Return (X, Y) of the center of cell containing provided text 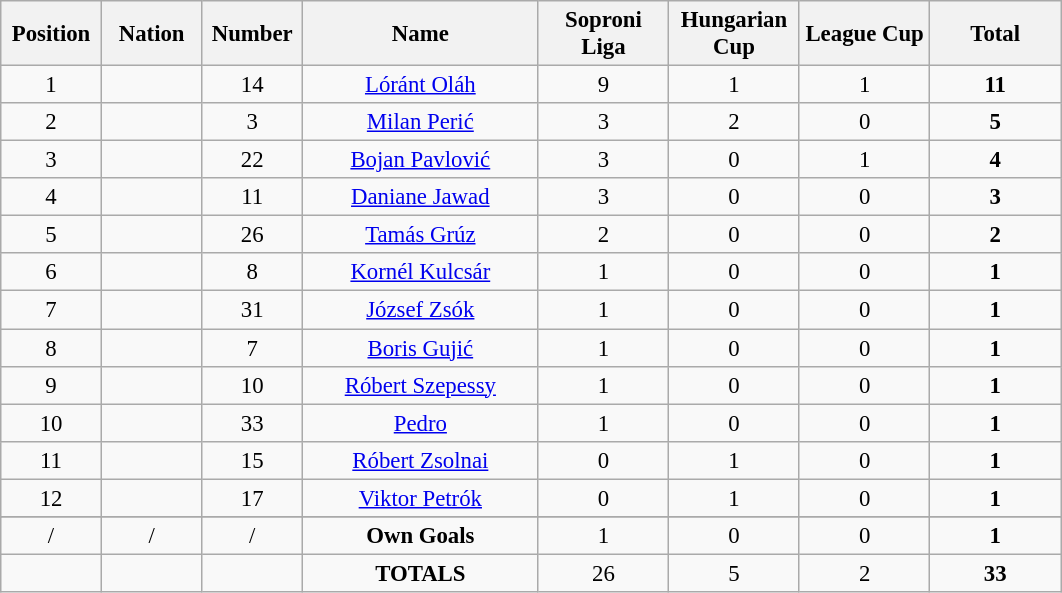
Bojan Pavlović (421, 160)
Hungarian Cup (734, 34)
Kornél Kulcsár (421, 273)
Number (252, 34)
6 (52, 273)
Soproni Liga (604, 34)
31 (252, 310)
Name (421, 34)
Position (52, 34)
17 (252, 498)
Boris Gujić (421, 348)
Total (996, 34)
József Zsók (421, 310)
League Cup (864, 34)
Róbert Zsolnai (421, 460)
Own Goals (421, 536)
Pedro (421, 423)
Viktor Petrók (421, 498)
22 (252, 160)
Nation (152, 34)
Tamás Grúz (421, 235)
Milan Perić (421, 122)
Daniane Jawad (421, 197)
14 (252, 85)
12 (52, 498)
15 (252, 460)
Róbert Szepessy (421, 385)
TOTALS (421, 573)
Lóránt Oláh (421, 85)
